Search for the cell housing the specified text and yield its (x, y) center coordinate. 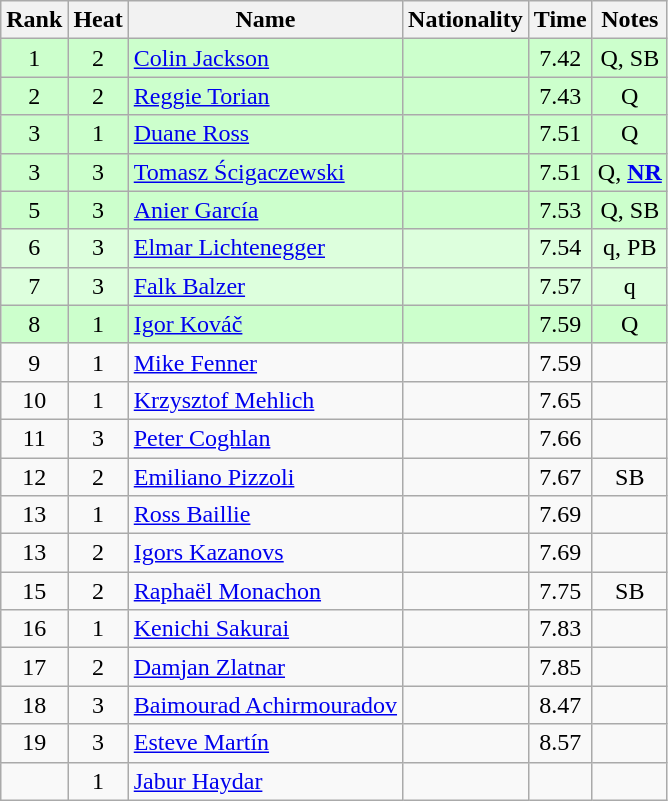
Peter Coghlan (265, 438)
7 (34, 286)
Emiliano Pizzoli (265, 477)
Q, NR (630, 172)
7.53 (560, 210)
Krzysztof Mehlich (265, 400)
Jabur Haydar (265, 781)
Igors Kazanovs (265, 553)
6 (34, 248)
8 (34, 324)
Ross Baillie (265, 515)
Mike Fenner (265, 362)
Rank (34, 20)
Name (265, 20)
7.75 (560, 591)
7.67 (560, 477)
q, PB (630, 248)
10 (34, 400)
Falk Balzer (265, 286)
17 (34, 667)
q (630, 286)
7.54 (560, 248)
7.43 (560, 96)
7.65 (560, 400)
Anier García (265, 210)
Notes (630, 20)
7.42 (560, 58)
7.83 (560, 629)
Baimourad Achirmouradov (265, 705)
Heat (98, 20)
Nationality (466, 20)
5 (34, 210)
Colin Jackson (265, 58)
Elmar Lichtenegger (265, 248)
Raphaël Monachon (265, 591)
7.57 (560, 286)
Duane Ross (265, 134)
8.57 (560, 743)
9 (34, 362)
Tomasz Ścigaczewski (265, 172)
Esteve Martín (265, 743)
Time (560, 20)
Damjan Zlatnar (265, 667)
15 (34, 591)
Reggie Torian (265, 96)
Igor Kováč (265, 324)
8.47 (560, 705)
Kenichi Sakurai (265, 629)
11 (34, 438)
7.66 (560, 438)
7.85 (560, 667)
16 (34, 629)
18 (34, 705)
12 (34, 477)
19 (34, 743)
